Scan for the cell matching the given text and deliver its [x, y] coordinate at center. 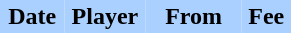
Date [32, 16]
Fee [266, 16]
Player [106, 16]
From [194, 16]
